Identify which cell holds the provided text, then report its [X, Y] central coordinate. 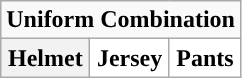
Jersey [130, 58]
Pants [204, 58]
Helmet [46, 58]
Uniform Combination [121, 20]
